Output the [X, Y] coordinate of the center of the cell containing the given text.  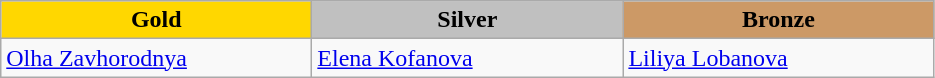
Liliya Lobanova [778, 58]
Elena Kofanova [468, 58]
Silver [468, 20]
Gold [156, 20]
Bronze [778, 20]
Olha Zavhorodnya [156, 58]
